Identify which cell holds the provided text, then report its (X, Y) central coordinate. 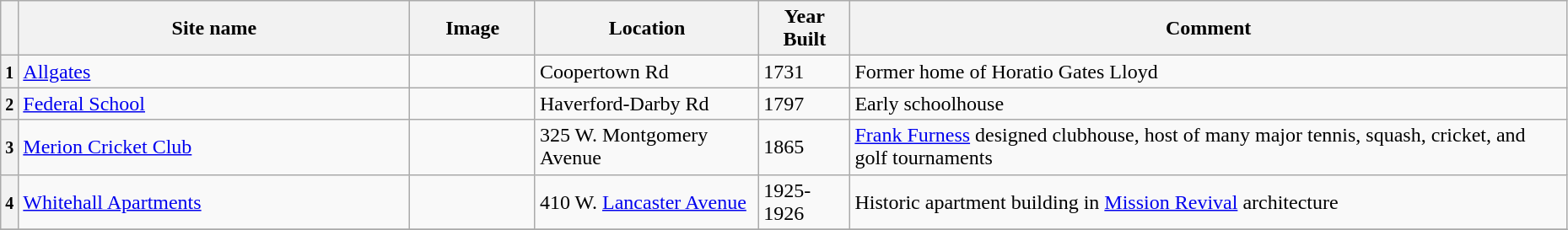
Early schoolhouse (1208, 104)
1731 (805, 72)
1925-1926 (805, 202)
1797 (805, 104)
3 (10, 147)
Haverford-Darby Rd (646, 104)
325 W. Montgomery Avenue (646, 147)
1865 (805, 147)
Allgates (214, 72)
2 (10, 104)
410 W. Lancaster Avenue (646, 202)
4 (10, 202)
Location (646, 29)
Whitehall Apartments (214, 202)
Federal School (214, 104)
Former home of Horatio Gates Lloyd (1208, 72)
Historic apartment building in Mission Revival architecture (1208, 202)
Year Built (805, 29)
Merion Cricket Club (214, 147)
Frank Furness designed clubhouse, host of many major tennis, squash, cricket, and golf tournaments (1208, 147)
Image (472, 29)
Site name (214, 29)
Comment (1208, 29)
1 (10, 72)
Coopertown Rd (646, 72)
